Capture the cell that displays the provided text and extract its (x, y) central coordinate. 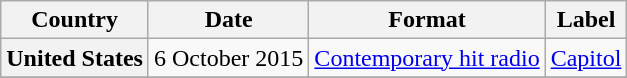
Contemporary hit radio (427, 58)
6 October 2015 (228, 58)
Label (586, 20)
Format (427, 20)
United States (75, 58)
Country (75, 20)
Capitol (586, 58)
Date (228, 20)
